For the text-containing cell, return its midpoint in (X, Y) coordinate format. 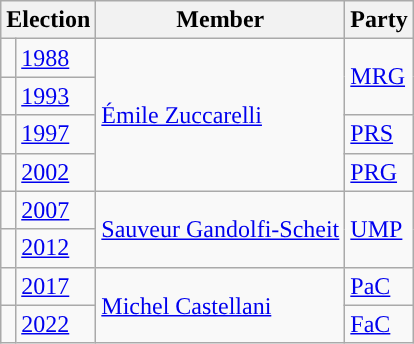
2007 (56, 210)
PRG (379, 172)
Émile Zuccarelli (220, 115)
Michel Castellani (220, 305)
PRS (379, 134)
FaC (379, 324)
Election (48, 20)
MRG (379, 77)
1988 (56, 58)
2002 (56, 172)
PaC (379, 286)
Party (379, 20)
2012 (56, 248)
Member (220, 20)
2022 (56, 324)
Sauveur Gandolfi-Scheit (220, 229)
2017 (56, 286)
UMP (379, 229)
1993 (56, 96)
1997 (56, 134)
